Scan for the cell matching the given text and deliver its [x, y] coordinate at center. 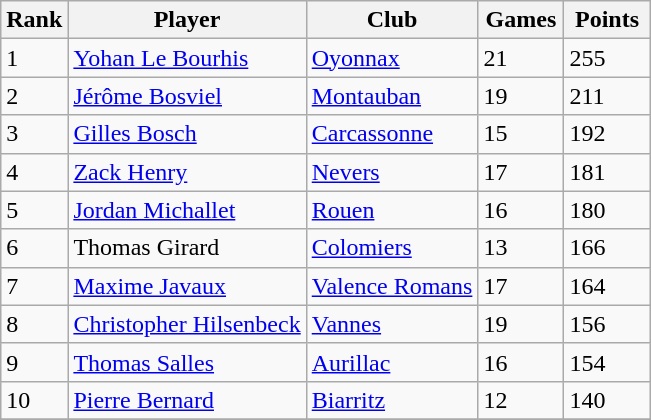
Player [187, 20]
Aurillac [392, 362]
Biarritz [392, 400]
Jordan Michallet [187, 210]
Zack Henry [187, 172]
Pierre Bernard [187, 400]
Jérôme Bosviel [187, 96]
Montauban [392, 96]
Carcassonne [392, 134]
164 [607, 286]
Club [392, 20]
Christopher Hilsenbeck [187, 324]
Points [607, 20]
10 [34, 400]
181 [607, 172]
5 [34, 210]
Oyonnax [392, 58]
192 [607, 134]
Yohan Le Bourhis [187, 58]
6 [34, 248]
166 [607, 248]
Rouen [392, 210]
12 [521, 400]
211 [607, 96]
9 [34, 362]
140 [607, 400]
156 [607, 324]
180 [607, 210]
21 [521, 58]
13 [521, 248]
Thomas Girard [187, 248]
Valence Romans [392, 286]
1 [34, 58]
154 [607, 362]
3 [34, 134]
2 [34, 96]
Vannes [392, 324]
7 [34, 286]
4 [34, 172]
Nevers [392, 172]
Rank [34, 20]
Gilles Bosch [187, 134]
Thomas Salles [187, 362]
15 [521, 134]
255 [607, 58]
Colomiers [392, 248]
8 [34, 324]
Games [521, 20]
Maxime Javaux [187, 286]
